From the cell containing the given text, extract its center point as [X, Y] coordinate. 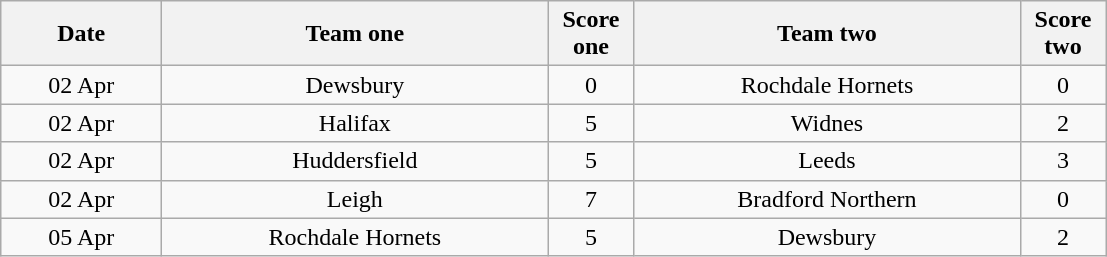
Score two [1063, 34]
Date [82, 34]
Huddersfield [355, 161]
Leeds [827, 161]
7 [591, 199]
Score one [591, 34]
Halifax [355, 123]
Widnes [827, 123]
Leigh [355, 199]
Team one [355, 34]
3 [1063, 161]
Team two [827, 34]
Bradford Northern [827, 199]
05 Apr [82, 237]
